Locate the cell with the specified text and output its [x, y] center coordinate. 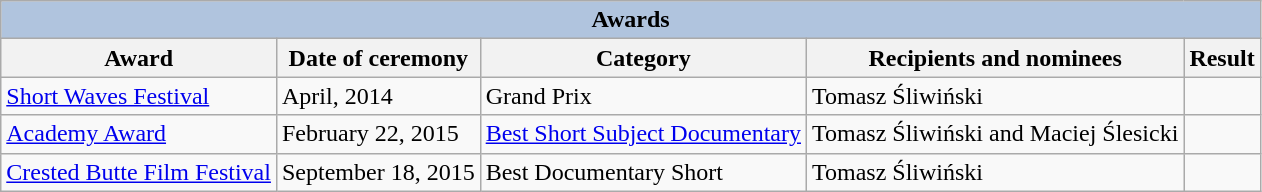
Best Short Subject Documentary [643, 134]
Crested Butte Film Festival [139, 172]
Short Waves Festival [139, 96]
September 18, 2015 [378, 172]
Category [643, 58]
Tomasz Śliwiński and Maciej Ślesicki [996, 134]
Recipients and nominees [996, 58]
Date of ceremony [378, 58]
Result [1222, 58]
April, 2014 [378, 96]
Awards [631, 20]
Award [139, 58]
Best Documentary Short [643, 172]
Grand Prix [643, 96]
February 22, 2015 [378, 134]
Academy Award [139, 134]
